For the text-containing cell, return its midpoint in (X, Y) coordinate format. 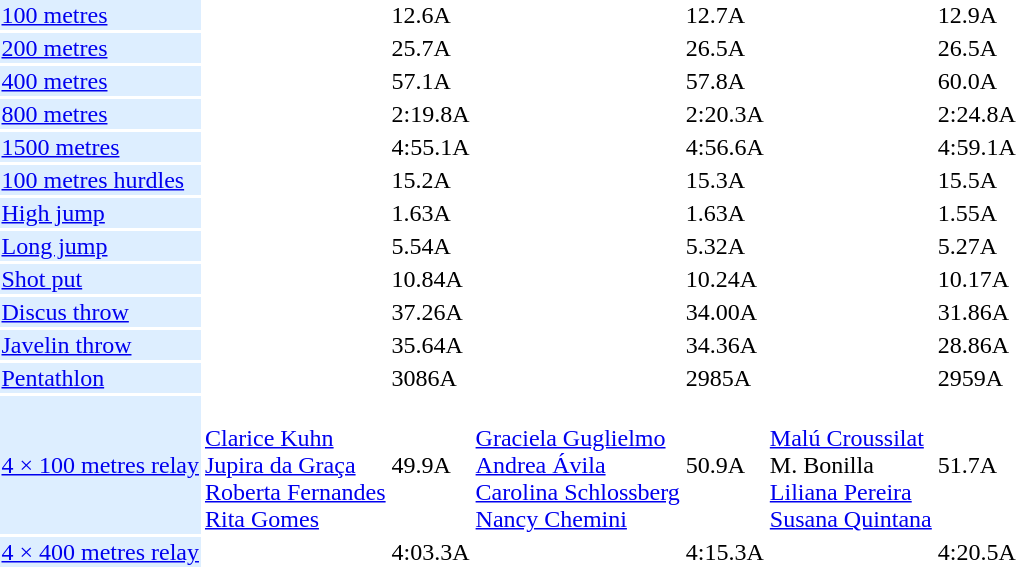
15.2A (430, 180)
400 metres (100, 81)
5.32A (724, 246)
4 × 400 metres relay (100, 552)
25.7A (430, 48)
34.36A (724, 345)
35.64A (430, 345)
10.24A (724, 279)
4:55.1A (430, 147)
5.54A (430, 246)
2:19.8A (430, 114)
12.7A (724, 15)
100 metres (100, 15)
4:03.3A (430, 552)
34.00A (724, 312)
4:15.3A (724, 552)
57.1A (430, 81)
57.8A (724, 81)
4:56.6A (724, 147)
49.9A (430, 465)
12.6A (430, 15)
50.9A (724, 465)
37.26A (430, 312)
800 metres (100, 114)
Malú Croussilat M. Bonilla Liliana Pereira Susana Quintana (850, 465)
26.5A (724, 48)
1500 metres (100, 147)
Clarice Kuhn Jupira da Graça Roberta Fernandes Rita Gomes (295, 465)
Shot put (100, 279)
Discus throw (100, 312)
200 metres (100, 48)
2:20.3A (724, 114)
4 × 100 metres relay (100, 465)
Long jump (100, 246)
3086A (430, 378)
100 metres hurdles (100, 180)
High jump (100, 213)
Pentathlon (100, 378)
Javelin throw (100, 345)
10.84A (430, 279)
15.3A (724, 180)
2985A (724, 378)
Graciela Guglielmo Andrea Ávila Carolina Schlossberg Nancy Chemini (578, 465)
